From the cell containing the given text, extract its center point as (x, y) coordinate. 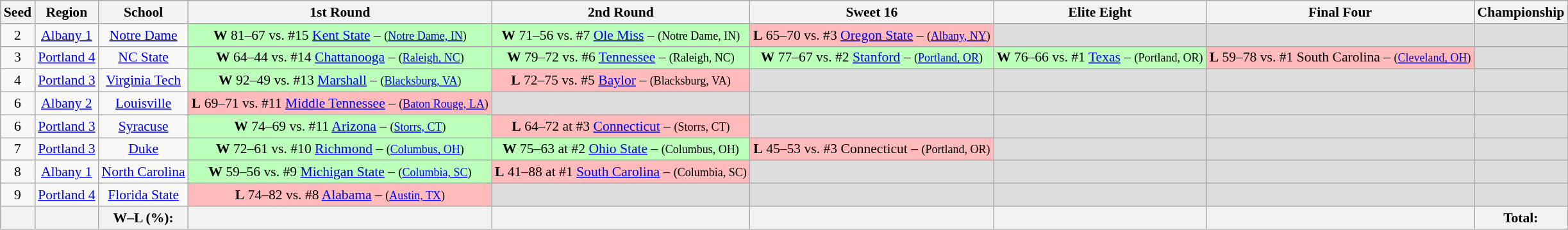
North Carolina (144, 172)
Florida State (144, 195)
Notre Dame (144, 35)
W 77–67 vs. #2 Stanford – (Portland, OR) (872, 58)
3 (18, 58)
2nd Round (621, 12)
Duke (144, 149)
W 72–61 vs. #10 Richmond – (Columbus, OH) (340, 149)
Sweet 16 (872, 12)
9 (18, 195)
L 69–71 vs. #11 Middle Tennessee – (Baton Rouge, LA) (340, 104)
Total: (1521, 218)
W 74–69 vs. #11 Arizona – (Storrs, CT) (340, 126)
W 81–67 vs. #15 Kent State – (Notre Dame, IN) (340, 35)
W 76–66 vs. #1 Texas – (Portland, OR) (1100, 58)
W–L (%): (144, 218)
Virginia Tech (144, 81)
Syracuse (144, 126)
W 75–63 at #2 Ohio State – (Columbus, OH) (621, 149)
7 (18, 149)
W 64–44 vs. #14 Chattanooga – (Raleigh, NC) (340, 58)
8 (18, 172)
Louisville (144, 104)
L 59–78 vs. #1 South Carolina – (Cleveland, OH) (1340, 58)
2 (18, 35)
W 71–56 vs. #7 Ole Miss – (Notre Dame, IN) (621, 35)
Albany 2 (67, 104)
L 41–88 at #1 South Carolina – (Columbia, SC) (621, 172)
4 (18, 81)
L 45–53 vs. #3 Connecticut – (Portland, OR) (872, 149)
School (144, 12)
Championship (1521, 12)
Seed (18, 12)
Final Four (1340, 12)
L 65–70 vs. #3 Oregon State – (Albany, NY) (872, 35)
W 92–49 vs. #13 Marshall – (Blacksburg, VA) (340, 81)
W 79–72 vs. #6 Tennessee – (Raleigh, NC) (621, 58)
W 59–56 vs. #9 Michigan State – (Columbia, SC) (340, 172)
L 72–75 vs. #5 Baylor – (Blacksburg, VA) (621, 81)
Region (67, 12)
Elite Eight (1100, 12)
L 64–72 at #3 Connecticut – (Storrs, CT) (621, 126)
L 74–82 vs. #8 Alabama – (Austin, TX) (340, 195)
1st Round (340, 12)
NC State (144, 58)
